Return the (x, y) coordinate for the center point of the cell that contains the specified text.  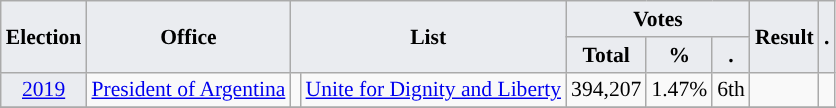
2019 (44, 90)
Total (606, 55)
Votes (658, 19)
Office (188, 36)
% (679, 55)
6th (731, 90)
President of Argentina (188, 90)
Result (784, 36)
Election (44, 36)
Unite for Dignity and Liberty (434, 90)
1.47% (679, 90)
394,207 (606, 90)
List (428, 36)
